For the text-containing cell, return its midpoint in (X, Y) coordinate format. 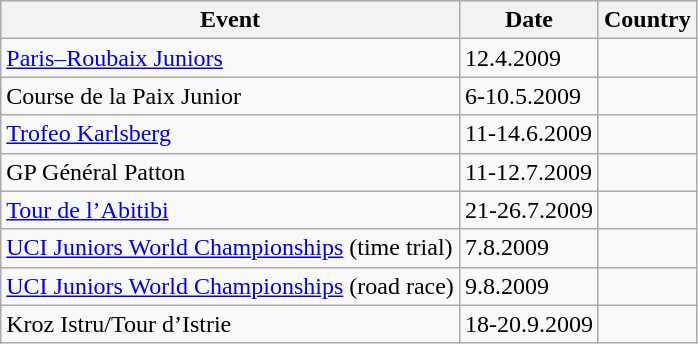
11-14.6.2009 (528, 134)
Country (647, 20)
Kroz Istru/Tour d’Istrie (230, 324)
GP Général Patton (230, 172)
21-26.7.2009 (528, 210)
9.8.2009 (528, 286)
11-12.7.2009 (528, 172)
Date (528, 20)
Event (230, 20)
18-20.9.2009 (528, 324)
7.8.2009 (528, 248)
UCI Juniors World Championships (road race) (230, 286)
6-10.5.2009 (528, 96)
Trofeo Karlsberg (230, 134)
Tour de l’Abitibi (230, 210)
12.4.2009 (528, 58)
Paris–Roubaix Juniors (230, 58)
UCI Juniors World Championships (time trial) (230, 248)
Course de la Paix Junior (230, 96)
